Capture the cell that displays the provided text and extract its (x, y) central coordinate. 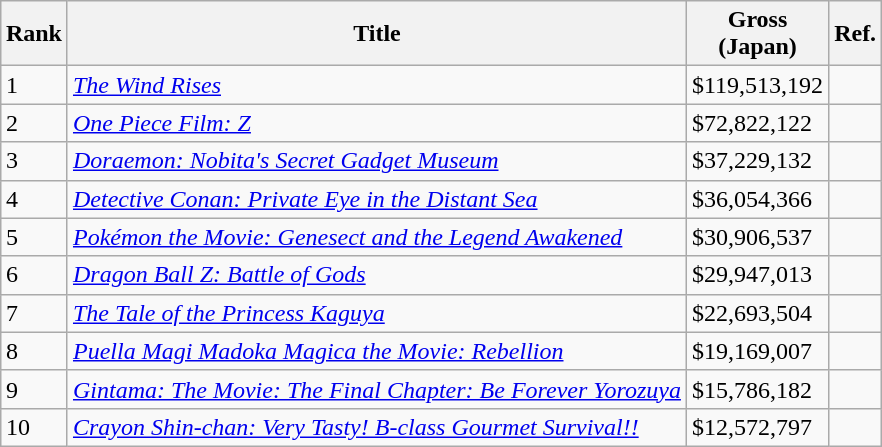
7 (34, 313)
2 (34, 123)
Title (376, 34)
One Piece Film: Z (376, 123)
Crayon Shin-chan: Very Tasty! B-class Gourmet Survival!! (376, 427)
The Wind Rises (376, 85)
Gross (Japan) (757, 34)
Gintama: The Movie: The Final Chapter: Be Forever Yorozuya (376, 389)
$72,822,122 (757, 123)
$37,229,132 (757, 161)
The Tale of the Princess Kaguya (376, 313)
$36,054,366 (757, 199)
Doraemon: Nobita's Secret Gadget Museum (376, 161)
Ref. (856, 34)
Pokémon the Movie: Genesect and the Legend Awakened (376, 237)
$30,906,537 (757, 237)
4 (34, 199)
5 (34, 237)
10 (34, 427)
Puella Magi Madoka Magica the Movie: Rebellion (376, 351)
$22,693,504 (757, 313)
$12,572,797 (757, 427)
$29,947,013 (757, 275)
3 (34, 161)
$15,786,182 (757, 389)
1 (34, 85)
$119,513,192 (757, 85)
Dragon Ball Z: Battle of Gods (376, 275)
$19,169,007 (757, 351)
Detective Conan: Private Eye in the Distant Sea (376, 199)
9 (34, 389)
Rank (34, 34)
8 (34, 351)
6 (34, 275)
